From the cell containing the given text, extract its center point as (X, Y) coordinate. 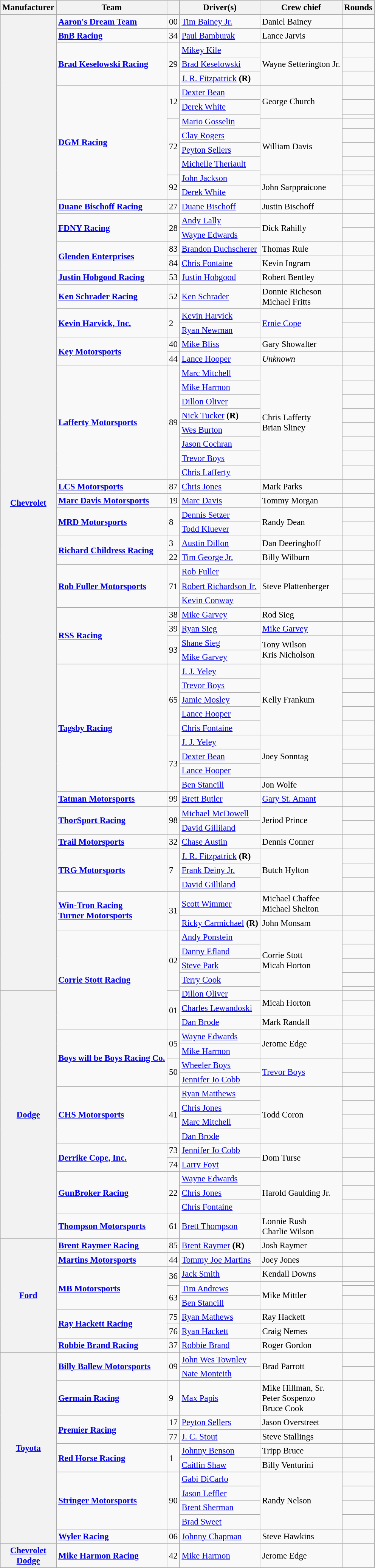
Mark Randall (301, 1022)
63 (173, 1298)
Wes Burton (220, 430)
Manufacturer (28, 8)
Rod Sieg (301, 615)
Jason Overstreet (301, 1422)
ThorSport Racing (112, 820)
Glenden Enterprises (112, 256)
Dick Rahilly (301, 228)
Martins Motorsports (112, 1260)
Brad Parrott (301, 1367)
Charles Lewandoski (220, 1008)
John Sarppraicone (301, 187)
Kevin Ingram (301, 263)
Danny Efland (220, 952)
Billy Ballew Motorsports (112, 1367)
Todd Coron (301, 1114)
Michael Chaffee Michael Shelton (301, 904)
75 (173, 1317)
Steve Plattenberger (301, 586)
Brent Sherman (220, 1508)
Unknown (301, 359)
Brent Raymer (R) (220, 1246)
Trail Motorsports (112, 842)
Gary St. Amant (301, 799)
Chris Lafferty (220, 472)
Larry Foyt (220, 1164)
Andy Ponstein (220, 937)
85 (173, 1246)
Nick Tucker (R) (220, 416)
Ryan Mathews (220, 1317)
99 (173, 799)
Corrie Stott Racing (112, 980)
Chevrolet (28, 503)
William Davis (301, 146)
George Church (301, 102)
90 (173, 1500)
John Wes Townley (220, 1359)
Dom Turse (301, 1157)
8 (173, 522)
84 (173, 263)
37 (173, 1345)
Micah Horton (301, 1003)
Nate Monteith (220, 1374)
Tony Wilson Kris Nicholson (301, 650)
Johnny Benson (220, 1451)
61 (173, 1227)
Robbie Brand Racing (112, 1345)
Tim Bainey Jr. (220, 22)
83 (173, 249)
52 (173, 297)
71 (173, 586)
Max Papis (220, 1398)
Wheeler Boys (220, 1065)
Lonnie Rush Charlie Wilson (301, 1227)
Gary Showalter (301, 345)
Driver(s) (220, 8)
BnB Racing (112, 36)
Scott Wimmer (220, 904)
Andy Lally (220, 221)
Duane Bischoff Racing (112, 206)
Kendall Downs (301, 1274)
Brad Keselowski (220, 64)
Brett Butler (220, 799)
Terry Cook (220, 980)
Kevin Conway (220, 600)
12 (173, 102)
7 (173, 870)
76 (173, 1331)
Jason Cochran (220, 444)
TRG Motorsports (112, 870)
CHS Motorsports (112, 1114)
Chris Lafferty Brian Sliney (301, 423)
Jon Wolfe (301, 785)
00 (173, 22)
Billy Wilburn (301, 557)
Win-Tron Racing Turner Motorsports (112, 911)
89 (173, 423)
50 (173, 1072)
38 (173, 615)
Robert Bentley (301, 277)
17 (173, 1422)
Justin Hobgood Racing (112, 277)
Billy Venturini (301, 1465)
Brent Raymer Racing (112, 1246)
Boys will be Boys Racing Co. (112, 1058)
Chase Austin (220, 842)
J. C. Stout (220, 1437)
Key Motorsports (112, 351)
Dan Deeringhoff (301, 543)
Austin Dillon (220, 543)
John Jackson (220, 178)
31 (173, 911)
Kevin Harvick (220, 316)
Mark Parks (301, 487)
53 (173, 277)
32 (173, 842)
Tripp Bruce (301, 1451)
GunBroker Racing (112, 1193)
05 (173, 1044)
Ryan Newman (220, 330)
3 (173, 543)
Justin Hobgood (220, 277)
Dodge (28, 1115)
Aaron's Dream Team (112, 22)
Ken Schrader Racing (112, 297)
Ernie Cope (301, 323)
06 (173, 1536)
Lance Jarvis (301, 36)
Mike Hillman, Sr. Peter Sospenzo Bruce Cook (301, 1398)
Robert Richardson Jr. (220, 586)
28 (173, 228)
Rob Fuller (220, 572)
Ricky Carmichael (R) (220, 923)
Stringer Motorsports (112, 1500)
Robbie Brand (220, 1345)
87 (173, 487)
09 (173, 1367)
Randy Dean (301, 522)
98 (173, 820)
02 (173, 961)
Brett Thompson (220, 1227)
Thomas Rule (301, 249)
Dennis Setzer (220, 515)
Johnny Chapman (220, 1536)
92 (173, 187)
Roger Gordon (301, 1345)
42 (173, 1556)
Donnie Richeson Michael Fritts (301, 297)
Mike Harmon Racing (112, 1556)
John Monsam (301, 923)
Red Horse Racing (112, 1458)
Mike Mittler (301, 1296)
27 (173, 206)
Thompson Motorsports (112, 1227)
Ken Schrader (220, 297)
Germain Racing (112, 1398)
Brad Sweet (220, 1522)
74 (173, 1164)
Premier Racing (112, 1429)
29 (173, 64)
Corrie Stott Micah Horton (301, 961)
Harold Gaulding Jr. (301, 1193)
72 (173, 146)
Wayne Setterington Jr. (301, 64)
Kevin Harvick, Inc. (112, 323)
Ford (28, 1296)
41 (173, 1114)
Steve Park (220, 966)
Tim George Jr. (220, 557)
FDNY Racing (112, 228)
Clay Rogers (220, 135)
Crew chief (301, 8)
93 (173, 650)
Shane Sieg (220, 643)
Justin Bischoff (301, 206)
40 (173, 345)
MRD Motorsports (112, 522)
19 (173, 501)
Richard Childress Racing (112, 550)
Daniel Bainey (301, 22)
Duane Bischoff (220, 206)
Rounds (358, 8)
Tommy Joe Martins (220, 1260)
Ray Hackett (301, 1317)
DGM Racing (112, 142)
Butch Hylton (301, 870)
01 (173, 1010)
Ray Hackett Racing (112, 1323)
Dennis Conner (301, 842)
9 (173, 1398)
Mikey Kile (220, 50)
Kelly Frankum (301, 700)
2 (173, 323)
Jason Leffler (220, 1494)
Jack Smith (220, 1274)
Gabi DiCarlo (220, 1479)
Tim Andrews (220, 1288)
Steve Hawkins (301, 1536)
Mike Bliss (220, 345)
Mario Gosselin (220, 121)
Joey Jones (301, 1260)
Ryan Hackett (220, 1331)
Randy Nelson (301, 1500)
Lafferty Motorsports (112, 423)
Michael McDowell (220, 813)
Toyota (28, 1447)
Ryan Matthews (220, 1093)
Tatman Motorsports (112, 799)
MB Motorsports (112, 1289)
Tommy Morgan (301, 501)
Derrike Cope, Inc. (112, 1157)
Michelle Theriault (220, 164)
Joey Sonntag (301, 757)
Todd Kluever (220, 529)
Marc Davis (220, 501)
Brad Keselowski Racing (112, 64)
Frank Deiny Jr. (220, 870)
Jeriod Prince (301, 820)
65 (173, 700)
39 (173, 628)
Jamie Mosley (220, 700)
34 (173, 36)
Steve Stallings (301, 1437)
Rob Fuller Motorsports (112, 586)
Josh Raymer (301, 1246)
Wyler Racing (112, 1536)
RSS Racing (112, 636)
36 (173, 1276)
Paul Bamburak (220, 36)
77 (173, 1437)
Marc Davis Motorsports (112, 501)
Craig Nemes (301, 1331)
Team (112, 8)
Brandon Duchscherer (220, 249)
Ryan Sieg (220, 628)
Caitlin Shaw (220, 1465)
Chevrolet Dodge (28, 1556)
Tagsby Racing (112, 728)
1 (173, 1458)
LCS Motorsports (112, 487)
